Provide the (X, Y) coordinate of the cell's center where the given text is located.  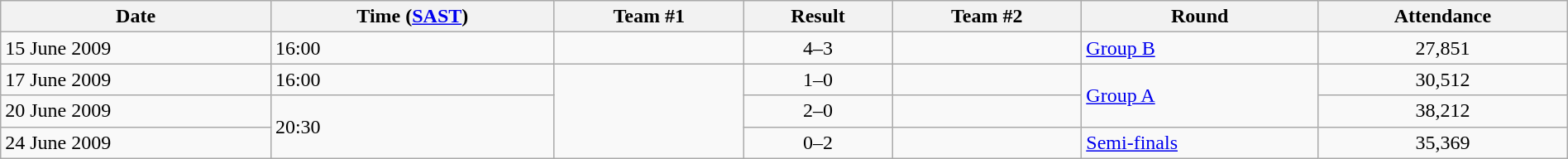
24 June 2009 (136, 142)
20 June 2009 (136, 111)
Attendance (1443, 17)
Date (136, 17)
15 June 2009 (136, 48)
Semi-finals (1200, 142)
1–0 (817, 79)
Group B (1200, 48)
38,212 (1443, 111)
27,851 (1443, 48)
Team #1 (648, 17)
Team #2 (987, 17)
0–2 (817, 142)
2–0 (817, 111)
17 June 2009 (136, 79)
Result (817, 17)
35,369 (1443, 142)
20:30 (412, 127)
4–3 (817, 48)
Time (SAST) (412, 17)
Round (1200, 17)
30,512 (1443, 79)
Group A (1200, 95)
